Provide the [X, Y] coordinate of the cell's center where the given text is located.  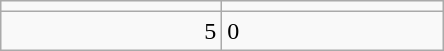
5 [112, 31]
0 [332, 31]
